Output the [X, Y] coordinate of the center of the cell containing the given text.  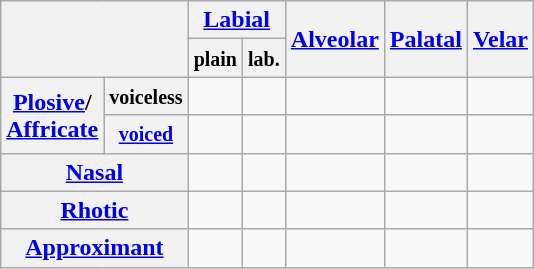
voiced [146, 134]
plain [215, 58]
Velar [500, 39]
Alveolar [334, 39]
Plosive/Affricate [52, 115]
voiceless [146, 96]
lab. [264, 58]
Palatal [426, 39]
Approximant [94, 248]
Nasal [94, 172]
Labial [236, 20]
Rhotic [94, 210]
